Capture the cell that displays the provided text and extract its [X, Y] central coordinate. 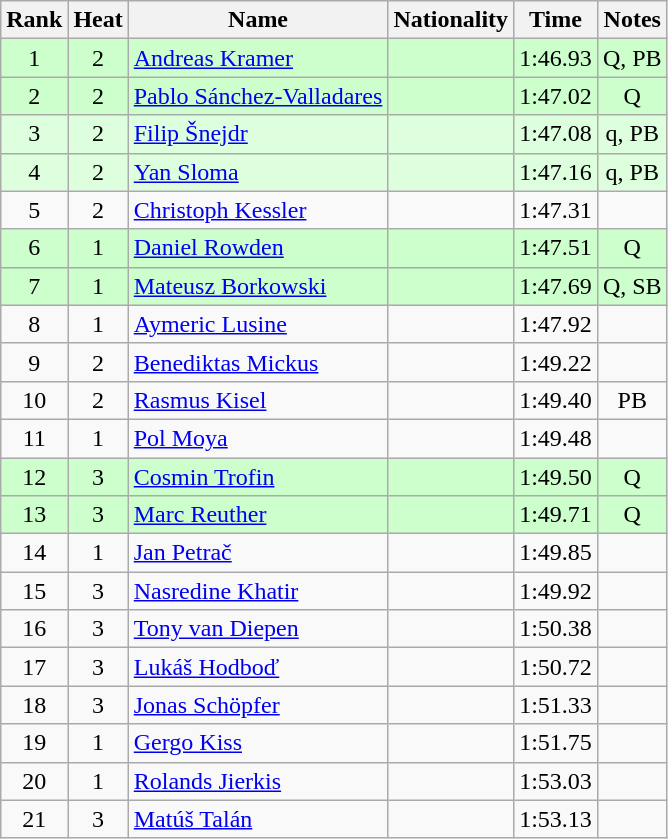
1:53.13 [556, 819]
5 [34, 210]
12 [34, 477]
1:47.31 [556, 210]
1:47.51 [556, 248]
1:49.40 [556, 400]
19 [34, 743]
1:49.71 [556, 515]
Tony van Diepen [258, 629]
Yan Sloma [258, 172]
Cosmin Trofin [258, 477]
1:47.08 [556, 134]
1:49.92 [556, 591]
1:46.93 [556, 58]
1:50.72 [556, 667]
Gergo Kiss [258, 743]
Jonas Schöpfer [258, 705]
4 [34, 172]
7 [34, 286]
Rolands Jierkis [258, 781]
Lukáš Hodboď [258, 667]
15 [34, 591]
Heat [98, 20]
Name [258, 20]
1:49.50 [556, 477]
Matúš Talán [258, 819]
1:49.22 [556, 362]
16 [34, 629]
Jan Petrač [258, 553]
13 [34, 515]
Andreas Kramer [258, 58]
1:47.16 [556, 172]
1:49.85 [556, 553]
Pablo Sánchez-Valladares [258, 96]
Notes [632, 20]
9 [34, 362]
Q, PB [632, 58]
21 [34, 819]
Time [556, 20]
Mateusz Borkowski [258, 286]
1:51.33 [556, 705]
1:47.92 [556, 324]
6 [34, 248]
Rank [34, 20]
18 [34, 705]
Filip Šnejdr [258, 134]
Aymeric Lusine [258, 324]
Marc Reuther [258, 515]
Nationality [451, 20]
Q, SB [632, 286]
10 [34, 400]
1:47.02 [556, 96]
14 [34, 553]
Christoph Kessler [258, 210]
Daniel Rowden [258, 248]
1:51.75 [556, 743]
1:49.48 [556, 438]
20 [34, 781]
1:53.03 [556, 781]
17 [34, 667]
Nasredine Khatir [258, 591]
1:50.38 [556, 629]
11 [34, 438]
1:47.69 [556, 286]
Pol Moya [258, 438]
Rasmus Kisel [258, 400]
PB [632, 400]
8 [34, 324]
Benediktas Mickus [258, 362]
